Provide the [x, y] coordinate of the cell's center where the given text is located.  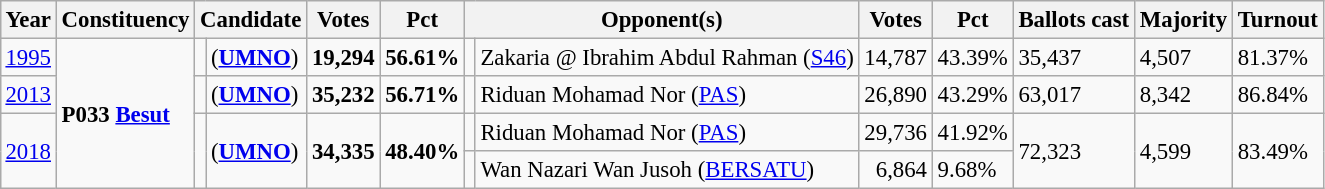
2018 [28, 152]
14,787 [896, 57]
56.71% [422, 95]
48.40% [422, 152]
Candidate [251, 20]
86.84% [1278, 95]
Year [28, 20]
2013 [28, 95]
43.29% [972, 95]
83.49% [1278, 152]
Zakaria @ Ibrahim Abdul Rahman (S46) [667, 57]
4,599 [1183, 152]
63,017 [1074, 95]
Wan Nazari Wan Jusoh (BERSATU) [667, 170]
34,335 [344, 152]
9.68% [972, 170]
56.61% [422, 57]
72,323 [1074, 152]
41.92% [972, 133]
35,232 [344, 95]
19,294 [344, 57]
P033 Besut [125, 113]
Constituency [125, 20]
Majority [1183, 20]
81.37% [1278, 57]
26,890 [896, 95]
29,736 [896, 133]
8,342 [1183, 95]
Turnout [1278, 20]
35,437 [1074, 57]
4,507 [1183, 57]
Opponent(s) [662, 20]
Ballots cast [1074, 20]
6,864 [896, 170]
1995 [28, 57]
43.39% [972, 57]
